From the cell containing the given text, extract its center point as [x, y] coordinate. 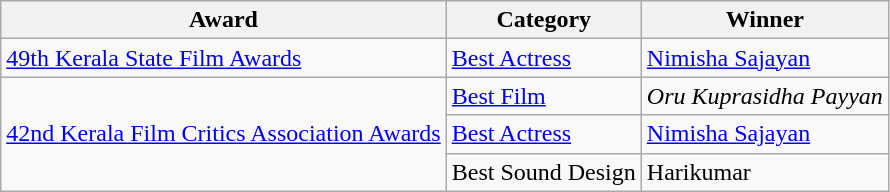
Category [544, 20]
49th Kerala State Film Awards [224, 58]
Harikumar [764, 172]
42nd Kerala Film Critics Association Awards [224, 134]
Winner [764, 20]
Best Sound Design [544, 172]
Best Film [544, 96]
Award [224, 20]
Oru Kuprasidha Payyan [764, 96]
